Detect which cell encompasses the target text, then output its (X, Y) center coordinate. 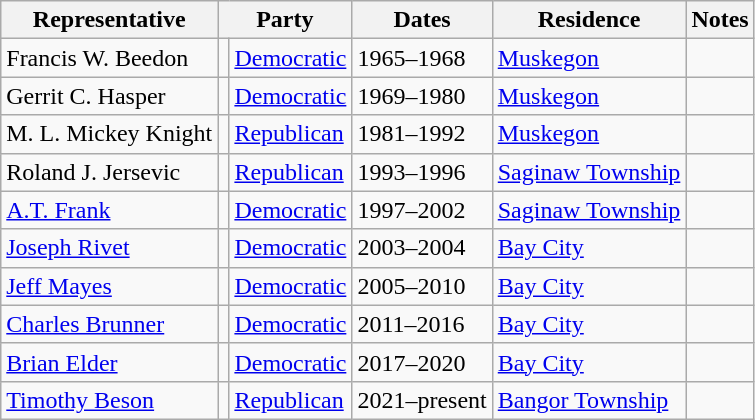
1969–1980 (422, 96)
A.T. Frank (110, 210)
Representative (110, 20)
2011–2016 (422, 324)
Dates (422, 20)
2003–2004 (422, 248)
Roland J. Jersevic (110, 172)
Jeff Mayes (110, 286)
M. L. Mickey Knight (110, 134)
Notes (720, 20)
2017–2020 (422, 362)
Joseph Rivet (110, 248)
Bangor Township (589, 400)
Party (285, 20)
2005–2010 (422, 286)
1997–2002 (422, 210)
Brian Elder (110, 362)
Gerrit C. Hasper (110, 96)
1965–1968 (422, 58)
1993–1996 (422, 172)
Timothy Beson (110, 400)
Residence (589, 20)
Francis W. Beedon (110, 58)
1981–1992 (422, 134)
Charles Brunner (110, 324)
2021–present (422, 400)
